Return (X, Y) of the center of cell containing provided text 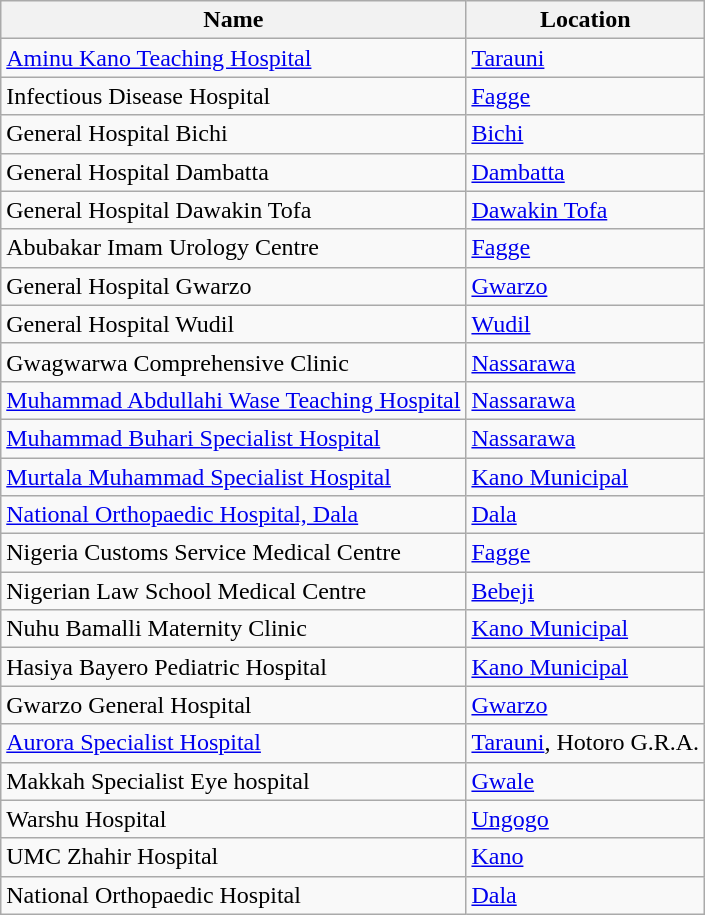
General Hospital Gwarzo (234, 286)
Nuhu Bamalli Maternity Clinic (234, 629)
Warshu Hospital (234, 819)
General Hospital Dambatta (234, 172)
Tarauni, Hotoro G.R.A. (586, 743)
Abubakar Imam Urology Centre (234, 248)
Ungogo (586, 819)
General Hospital Bichi (234, 134)
Aminu Kano Teaching Hospital (234, 58)
Hasiya Bayero Pediatric Hospital (234, 667)
National Orthopaedic Hospital, Dala (234, 515)
Gwarzo General Hospital (234, 705)
Muhammad Abdullahi Wase Teaching Hospital (234, 400)
Nigerian Law School Medical Centre (234, 591)
Muhammad Buhari Specialist Hospital (234, 438)
General Hospital Wudil (234, 324)
Location (586, 20)
Gwale (586, 781)
General Hospital Dawakin Tofa (234, 210)
Aurora Specialist Hospital (234, 743)
Kano (586, 857)
Bebeji (586, 591)
Makkah Specialist Eye hospital (234, 781)
Name (234, 20)
Tarauni (586, 58)
Infectious Disease Hospital (234, 96)
Gwagwarwa Comprehensive Clinic (234, 362)
Bichi (586, 134)
UMC Zhahir Hospital (234, 857)
Murtala Muhammad Specialist Hospital (234, 477)
Dawakin Tofa (586, 210)
Dambatta (586, 172)
National Orthopaedic Hospital (234, 895)
Nigeria Customs Service Medical Centre (234, 553)
Wudil (586, 324)
